Determine the (X, Y) coordinate at the center of the cell enclosing the given text.  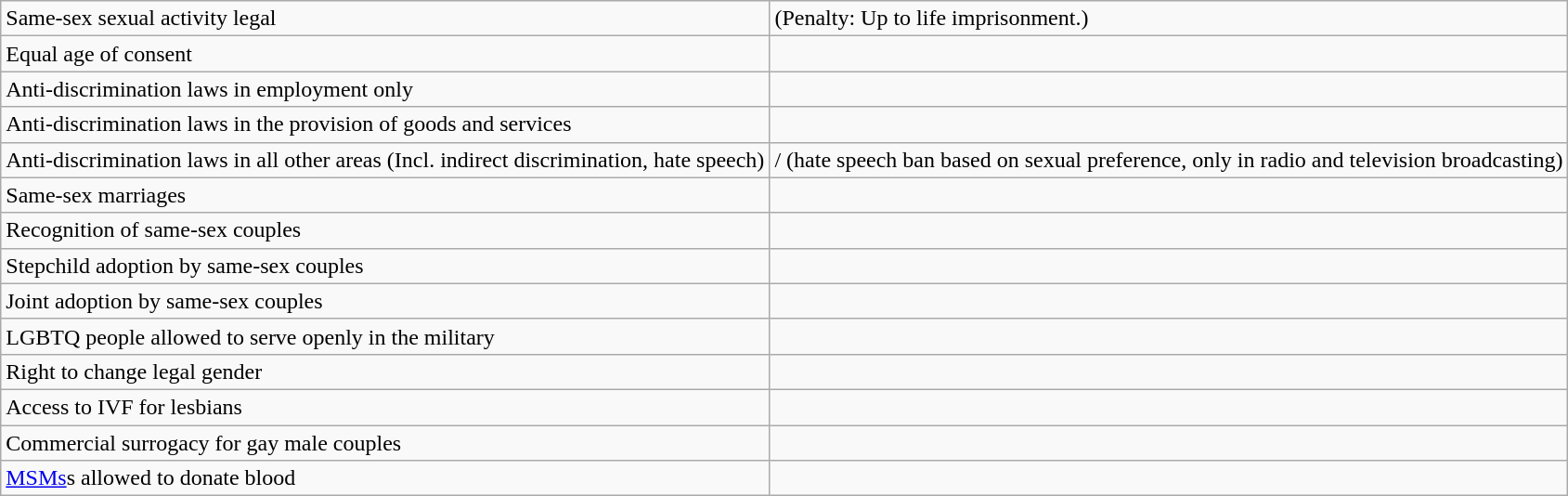
Anti-discrimination laws in the provision of goods and services (385, 124)
Stepchild adoption by same-sex couples (385, 266)
LGBTQ people allowed to serve openly in the military (385, 336)
Joint adoption by same-sex couples (385, 301)
Equal age of consent (385, 54)
Same-sex sexual activity legal (385, 19)
/ (hate speech ban based on sexual preference, only in radio and television broadcasting) (1169, 160)
(Penalty: Up to life imprisonment.) (1169, 19)
MSMss allowed to donate blood (385, 478)
Recognition of same-sex couples (385, 230)
Anti-discrimination laws in all other areas (Incl. indirect discrimination, hate speech) (385, 160)
Same-sex marriages (385, 195)
Right to change legal gender (385, 372)
Commercial surrogacy for gay male couples (385, 443)
Access to IVF for lesbians (385, 407)
Anti-discrimination laws in employment only (385, 89)
